Identify which cell holds the provided text, then report its (x, y) central coordinate. 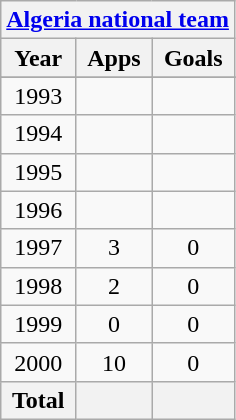
1997 (38, 248)
1994 (38, 134)
1999 (38, 324)
2000 (38, 362)
Total (38, 400)
Algeria national team (118, 20)
1996 (38, 210)
1998 (38, 286)
Goals (193, 58)
3 (114, 248)
2 (114, 286)
Year (38, 58)
1995 (38, 172)
Apps (114, 58)
1993 (38, 96)
10 (114, 362)
